Locate the cell with the specified text and output its [x, y] center coordinate. 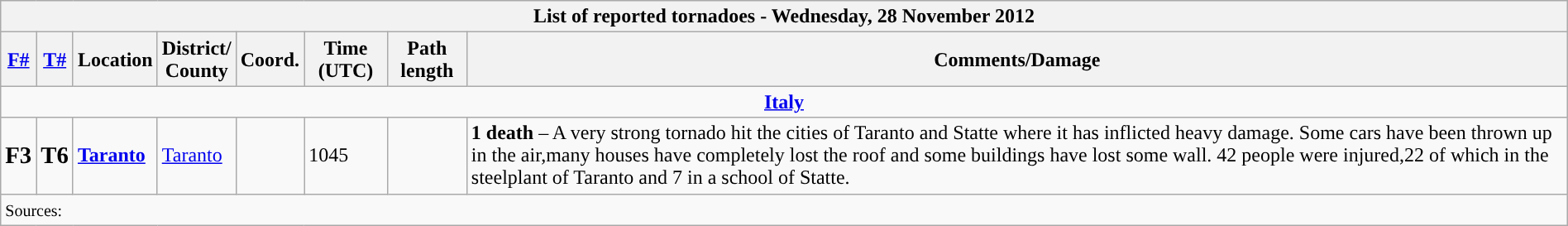
1045 [346, 156]
Coord. [270, 60]
Path length [427, 60]
Italy [784, 102]
T6 [55, 156]
Time (UTC) [346, 60]
T# [55, 60]
District/County [197, 60]
Location [115, 60]
F# [18, 60]
Comments/Damage [1017, 60]
F3 [18, 156]
List of reported tornadoes - Wednesday, 28 November 2012 [784, 17]
Sources: [784, 209]
